Return the (x, y) coordinate for the center point of the cell that contains the specified text.  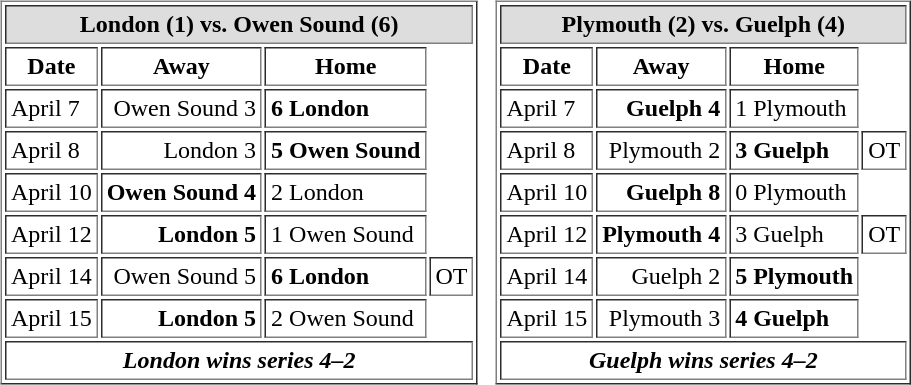
Owen Sound 4 (182, 192)
Guelph 4 (661, 108)
0 Plymouth (794, 192)
Plymouth (2) vs. Guelph (4) (703, 24)
Guelph wins series 4–2 (703, 360)
1 Owen Sound (346, 234)
Guelph 2 (661, 276)
Owen Sound 5 (182, 276)
Owen Sound 3 (182, 108)
5 Owen Sound (346, 150)
5 Plymouth (794, 276)
Plymouth 3 (661, 318)
Guelph 8 (661, 192)
4 Guelph (794, 318)
Plymouth 2 (661, 150)
2 London (346, 192)
London (1) vs. Owen Sound (6) (239, 24)
1 Plymouth (794, 108)
2 Owen Sound (346, 318)
Plymouth 4 (661, 234)
London 3 (182, 150)
London wins series 4–2 (239, 360)
